Detect which cell encompasses the target text, then output its [x, y] center coordinate. 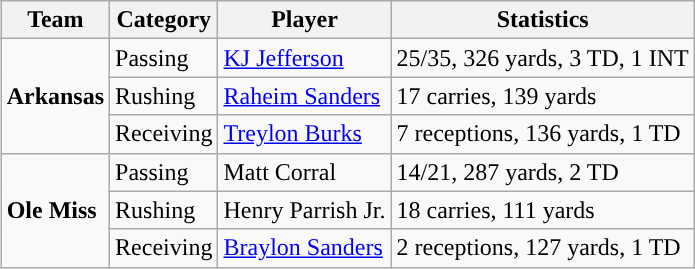
Team [55, 20]
KJ Jefferson [304, 58]
Henry Parrish Jr. [304, 210]
Raheim Sanders [304, 96]
Ole Miss [55, 210]
Treylon Burks [304, 134]
Matt Corral [304, 172]
2 receptions, 127 yards, 1 TD [542, 248]
14/21, 287 yards, 2 TD [542, 172]
Player [304, 20]
25/35, 326 yards, 3 TD, 1 INT [542, 58]
Arkansas [55, 96]
Statistics [542, 20]
18 carries, 111 yards [542, 210]
17 carries, 139 yards [542, 96]
Category [164, 20]
Braylon Sanders [304, 248]
7 receptions, 136 yards, 1 TD [542, 134]
